Determine the [X, Y] coordinate at the center of the cell enclosing the given text.  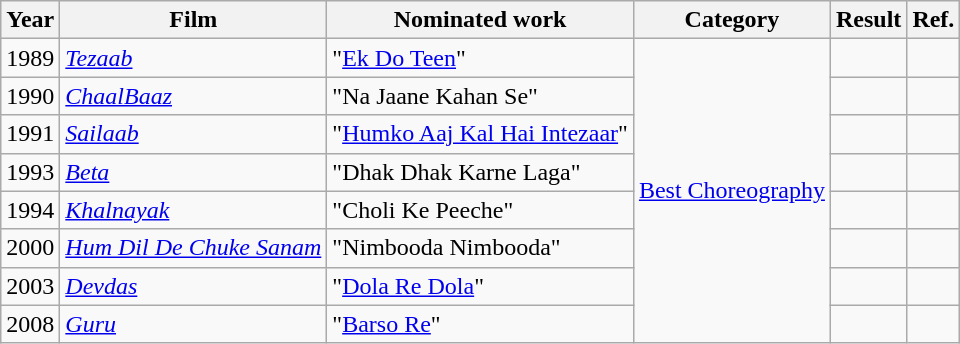
Guru [194, 324]
"Dhak Dhak Karne Laga" [480, 172]
Category [732, 20]
Sailaab [194, 134]
"Barso Re" [480, 324]
2000 [30, 248]
Khalnayak [194, 210]
2003 [30, 286]
"Na Jaane Kahan Se" [480, 96]
"Nimbooda Nimbooda" [480, 248]
Best Choreography [732, 191]
1990 [30, 96]
Hum Dil De Chuke Sanam [194, 248]
ChaalBaaz [194, 96]
Tezaab [194, 58]
"Ek Do Teen" [480, 58]
"Choli Ke Peeche" [480, 210]
2008 [30, 324]
"Dola Re Dola" [480, 286]
Film [194, 20]
Ref. [934, 20]
Devdas [194, 286]
Nominated work [480, 20]
Result [868, 20]
Year [30, 20]
Beta [194, 172]
1994 [30, 210]
1993 [30, 172]
1989 [30, 58]
"Humko Aaj Kal Hai Intezaar" [480, 134]
1991 [30, 134]
